From the cell containing the given text, extract its center point as [X, Y] coordinate. 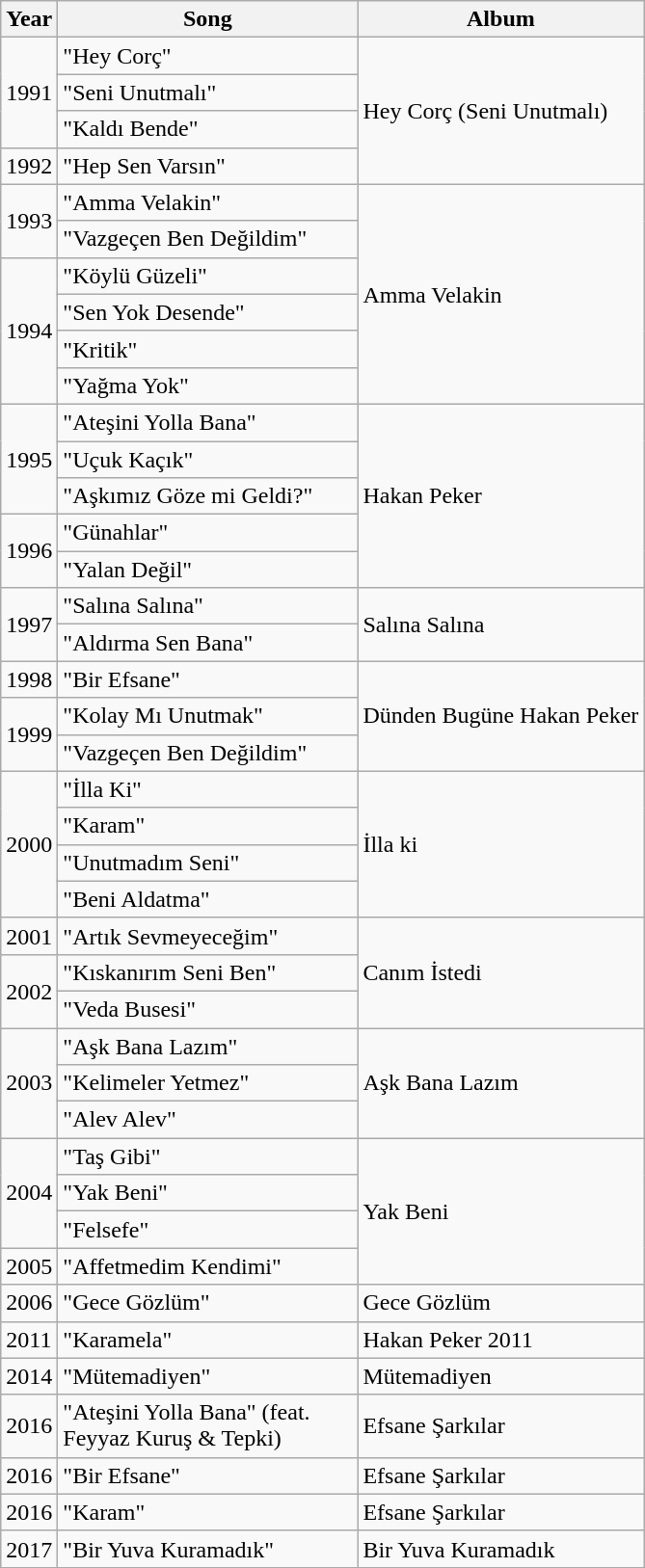
"Taş Gibi" [208, 1156]
"Beni Aldatma" [208, 899]
2003 [29, 1082]
"Yağma Yok" [208, 385]
1999 [29, 734]
"Kaldı Bende" [208, 129]
2000 [29, 844]
Year [29, 19]
Hakan Peker 2011 [501, 1340]
Amma Velakin [501, 294]
"Felsefe" [208, 1230]
2005 [29, 1266]
Yak Beni [501, 1211]
"Aşkımız Göze mi Geldi?" [208, 496]
Salına Salına [501, 625]
"Sen Yok Desende" [208, 312]
2011 [29, 1340]
"Amma Velakin" [208, 202]
"Alev Alev" [208, 1120]
"Ateşini Yolla Bana" (feat. Feyyaz Kuruş & Tepki) [208, 1426]
Bir Yuva Kuramadık [501, 1549]
"Kıskanırım Seni Ben" [208, 972]
"Bir Yuva Kuramadık" [208, 1549]
Mütemadiyen [501, 1376]
2017 [29, 1549]
Canım İstedi [501, 972]
"İlla Ki" [208, 789]
Hakan Peker [501, 495]
2004 [29, 1193]
2002 [29, 991]
2001 [29, 936]
Album [501, 19]
Hey Corç (Seni Unutmalı) [501, 111]
"Uçuk Kaçık" [208, 460]
Song [208, 19]
"Yak Beni" [208, 1193]
"Kolay Mı Unutmak" [208, 716]
Aşk Bana Lazım [501, 1082]
"Kritik" [208, 349]
1995 [29, 459]
"Ateşini Yolla Bana" [208, 422]
"Günahlar" [208, 533]
1993 [29, 221]
"Salına Salına" [208, 606]
"Karamela" [208, 1340]
"Hep Sen Varsın" [208, 166]
"Veda Busesi" [208, 1009]
1994 [29, 331]
Gece Gözlüm [501, 1303]
"Hey Corç" [208, 56]
2006 [29, 1303]
Dünden Bugüne Hakan Peker [501, 716]
"Mütemadiyen" [208, 1376]
"Köylü Güzeli" [208, 276]
"Kelimeler Yetmez" [208, 1083]
1996 [29, 551]
2014 [29, 1376]
İlla ki [501, 844]
1991 [29, 93]
"Aldırma Sen Bana" [208, 643]
1992 [29, 166]
"Unutmadım Seni" [208, 863]
1997 [29, 625]
"Seni Unutmalı" [208, 93]
1998 [29, 679]
"Artık Sevmeyeceğim" [208, 936]
"Yalan Değil" [208, 570]
"Aşk Bana Lazım" [208, 1046]
"Gece Gözlüm" [208, 1303]
"Affetmedim Kendimi" [208, 1266]
